Locate the cell with the specified text and output its [x, y] center coordinate. 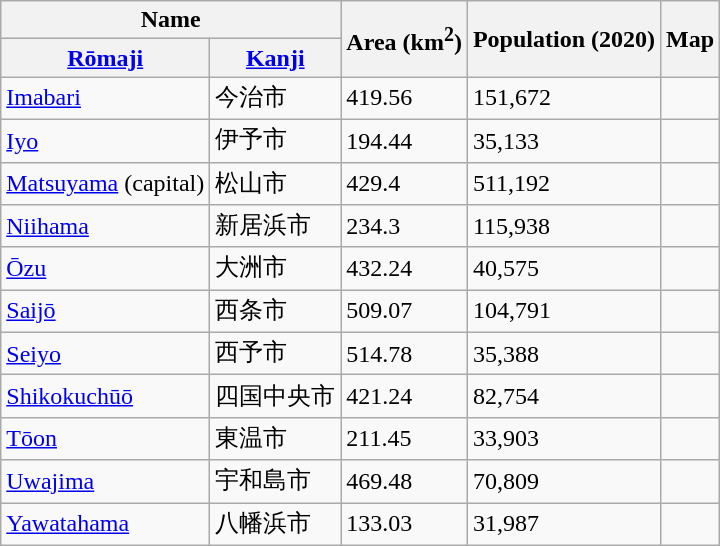
432.24 [404, 268]
133.03 [404, 524]
八幡浜市 [276, 524]
大洲市 [276, 268]
33,903 [564, 438]
Map [690, 39]
35,388 [564, 354]
Yawatahama [106, 524]
35,133 [564, 140]
115,938 [564, 226]
Population (2020) [564, 39]
伊予市 [276, 140]
70,809 [564, 482]
82,754 [564, 396]
509.07 [404, 312]
東温市 [276, 438]
511,192 [564, 184]
Rōmaji [106, 58]
Iyo [106, 140]
429.4 [404, 184]
Uwajima [106, 482]
Matsuyama (capital) [106, 184]
469.48 [404, 482]
Saijō [106, 312]
421.24 [404, 396]
419.56 [404, 98]
Kanji [276, 58]
西条市 [276, 312]
四国中央市 [276, 396]
西予市 [276, 354]
新居浜市 [276, 226]
Area (km2) [404, 39]
Imabari [106, 98]
Ōzu [106, 268]
宇和島市 [276, 482]
Seiyo [106, 354]
151,672 [564, 98]
194.44 [404, 140]
104,791 [564, 312]
514.78 [404, 354]
Tōon [106, 438]
Shikokuchūō [106, 396]
40,575 [564, 268]
234.3 [404, 226]
今治市 [276, 98]
31,987 [564, 524]
211.45 [404, 438]
Name [171, 20]
Niihama [106, 226]
松山市 [276, 184]
